Detect which cell encompasses the target text, then output its [X, Y] center coordinate. 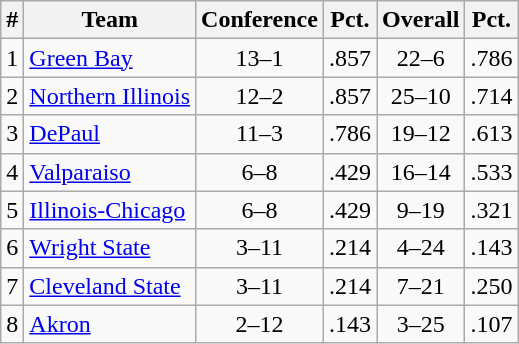
.107 [492, 324]
DePaul [110, 134]
Wright State [110, 248]
Overall [420, 20]
22–6 [420, 58]
.613 [492, 134]
1 [12, 58]
Team [110, 20]
Conference [260, 20]
12–2 [260, 96]
Green Bay [110, 58]
3–25 [420, 324]
7 [12, 286]
19–12 [420, 134]
6 [12, 248]
3 [12, 134]
2–12 [260, 324]
Valparaiso [110, 172]
8 [12, 324]
.533 [492, 172]
4–24 [420, 248]
.321 [492, 210]
.714 [492, 96]
5 [12, 210]
Akron [110, 324]
11–3 [260, 134]
Northern Illinois [110, 96]
13–1 [260, 58]
.250 [492, 286]
25–10 [420, 96]
Illinois-Chicago [110, 210]
# [12, 20]
7–21 [420, 286]
9–19 [420, 210]
Cleveland State [110, 286]
16–14 [420, 172]
4 [12, 172]
2 [12, 96]
